Determine the [x, y] coordinate at the center of the cell enclosing the given text.  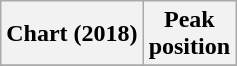
Peakposition [189, 34]
Chart (2018) [72, 34]
